From the cell containing the given text, extract its center point as [x, y] coordinate. 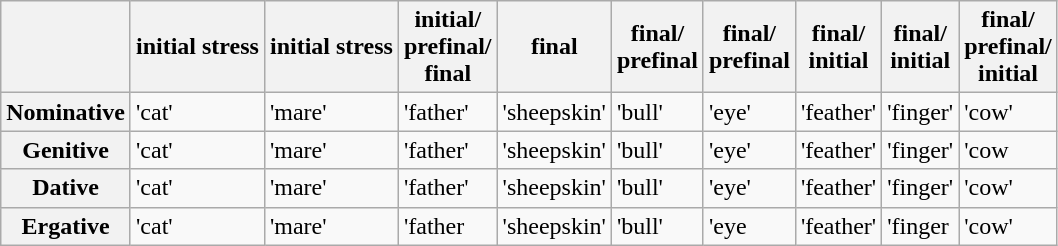
Nominative [66, 112]
Dative [66, 188]
final/prefinal/initial [1008, 47]
'cow [1008, 150]
Ergative [66, 226]
'eye [749, 226]
'father [448, 226]
'finger [920, 226]
final [554, 47]
initial/prefinal/final [448, 47]
Genitive [66, 150]
